Return the [x, y] coordinate for the center point of the cell that contains the specified text.  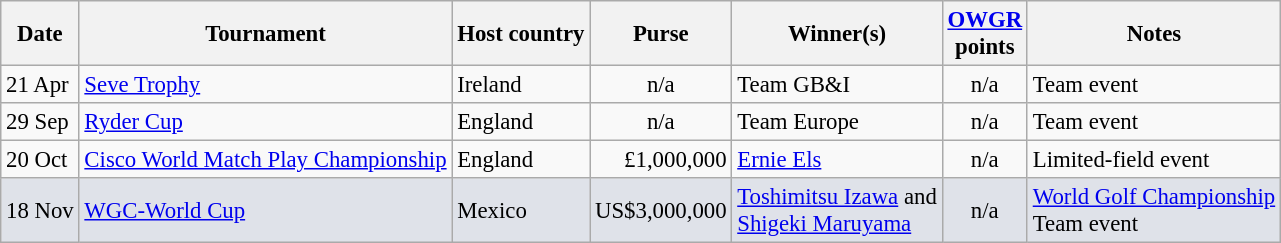
Seve Trophy [266, 85]
Mexico [521, 210]
Toshimitsu Izawa and Shigeki Maruyama [837, 210]
World Golf ChampionshipTeam event [1154, 210]
Date [40, 34]
Ernie Els [837, 160]
20 Oct [40, 160]
OWGRpoints [984, 34]
Limited-field event [1154, 160]
Winner(s) [837, 34]
18 Nov [40, 210]
Ryder Cup [266, 122]
Team GB&I [837, 85]
Team Europe [837, 122]
29 Sep [40, 122]
Cisco World Match Play Championship [266, 160]
Ireland [521, 85]
Tournament [266, 34]
21 Apr [40, 85]
£1,000,000 [661, 160]
WGC-World Cup [266, 210]
US$3,000,000 [661, 210]
Notes [1154, 34]
Purse [661, 34]
Host country [521, 34]
